Output the [x, y] coordinate of the center of the cell containing the given text.  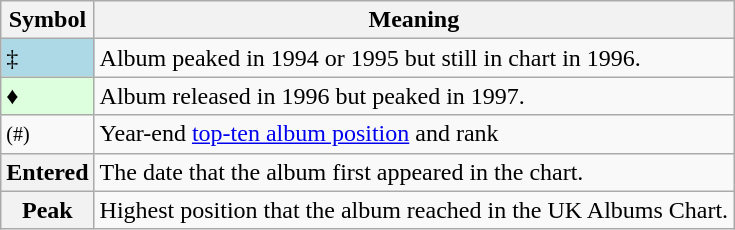
(#) [48, 134]
♦ [48, 96]
‡ [48, 58]
Entered [48, 172]
Album released in 1996 but peaked in 1997. [414, 96]
Symbol [48, 20]
Highest position that the album reached in the UK Albums Chart. [414, 210]
Album peaked in 1994 or 1995 but still in chart in 1996. [414, 58]
Year-end top-ten album position and rank [414, 134]
Peak [48, 210]
Meaning [414, 20]
The date that the album first appeared in the chart. [414, 172]
